Capture the cell that displays the provided text and extract its (x, y) central coordinate. 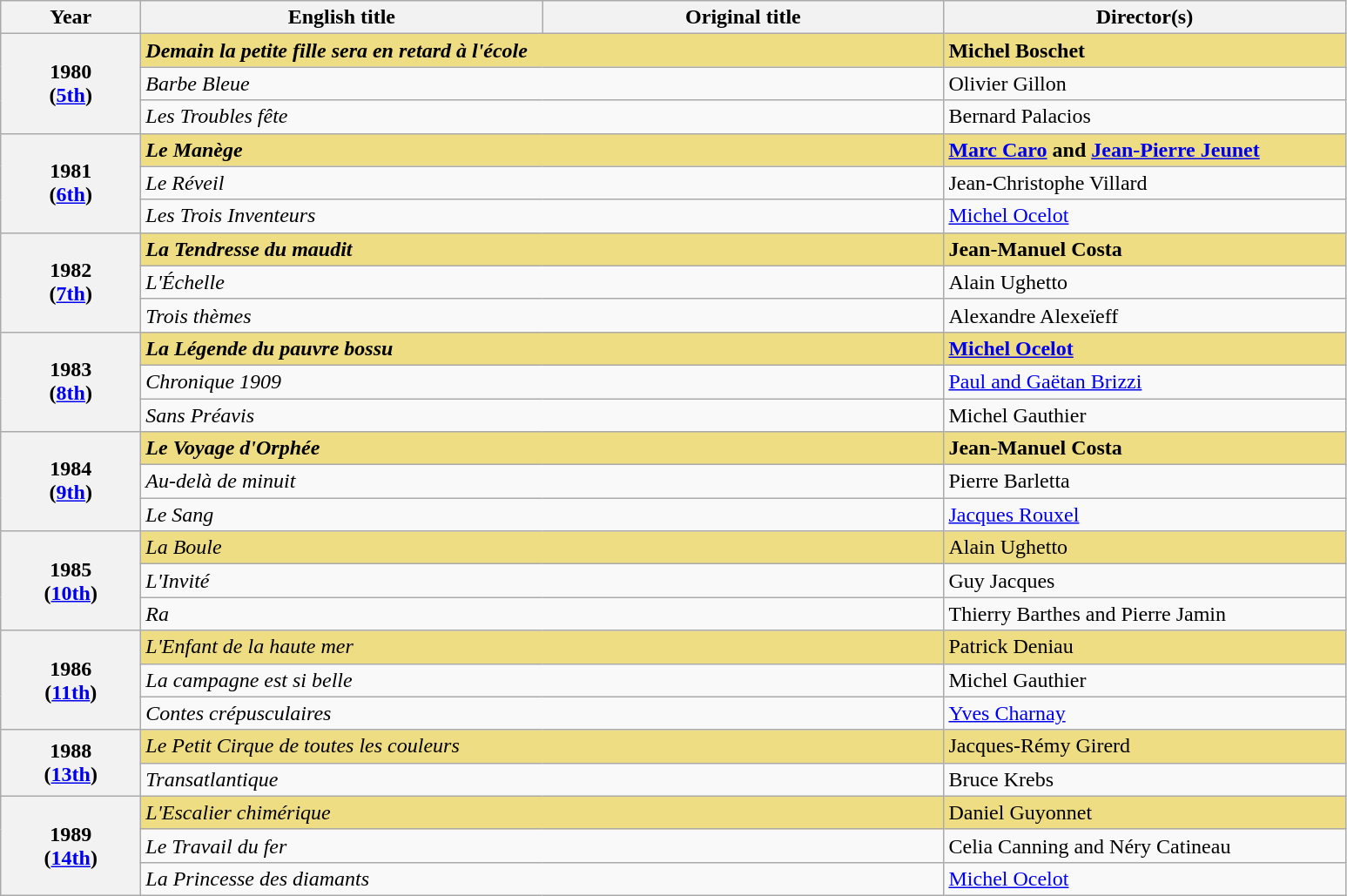
1980(5th) (71, 84)
Ra (542, 614)
La Tendresse du maudit (542, 249)
Director(s) (1144, 17)
La Boule (542, 548)
1985(10th) (71, 581)
1983(8th) (71, 381)
Yves Charnay (1144, 713)
1982(7th) (71, 282)
Year (71, 17)
Jacques-Rémy Girerd (1144, 746)
L'Escalier chimérique (542, 812)
1986(11th) (71, 680)
Sans Préavis (542, 415)
Les Troubles fête (542, 117)
L'Enfant de la haute mer (542, 647)
L'Échelle (542, 282)
Olivier Gillon (1144, 84)
Marc Caro and Jean-Pierre Jeunet (1144, 150)
1989(14th) (71, 845)
Thierry Barthes and Pierre Jamin (1144, 614)
Chronique 1909 (542, 381)
Contes crépusculaires (542, 713)
L'Invité (542, 581)
Guy Jacques (1144, 581)
Pierre Barletta (1144, 482)
Barbe Bleue (542, 84)
La Légende du pauvre bossu (542, 348)
1988(13th) (71, 763)
Daniel Guyonnet (1144, 812)
Trois thèmes (542, 315)
Michel Boschet (1144, 51)
Paul and Gaëtan Brizzi (1144, 381)
Bruce Krebs (1144, 779)
Au-delà de minuit (542, 482)
Patrick Deniau (1144, 647)
English title (341, 17)
Original title (744, 17)
1981(6th) (71, 183)
Le Manège (542, 150)
Les Trois Inventeurs (542, 216)
Demain la petite fille sera en retard à l'école (542, 51)
La campagne est si belle (542, 680)
Alexandre Alexeïeff (1144, 315)
Jean-Christophe Villard (1144, 183)
Le Travail du fer (542, 845)
Transatlantique (542, 779)
Le Sang (542, 515)
1984(9th) (71, 482)
Celia Canning and Néry Catineau (1144, 845)
Le Voyage d'Orphée (542, 448)
Le Réveil (542, 183)
Bernard Palacios (1144, 117)
La Princesse des diamants (542, 879)
Jacques Rouxel (1144, 515)
Le Petit Cirque de toutes les couleurs (542, 746)
